Scan for the cell matching the given text and deliver its (X, Y) coordinate at center. 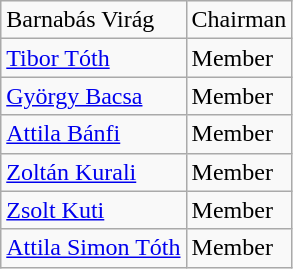
Zoltán Kurali (94, 172)
Barnabás Virág (94, 20)
Tibor Tóth (94, 58)
Chairman (239, 20)
Attila Simon Tóth (94, 248)
Zsolt Kuti (94, 210)
Attila Bánfi (94, 134)
György Bacsa (94, 96)
